Output the (X, Y) coordinate of the center of the cell containing the given text.  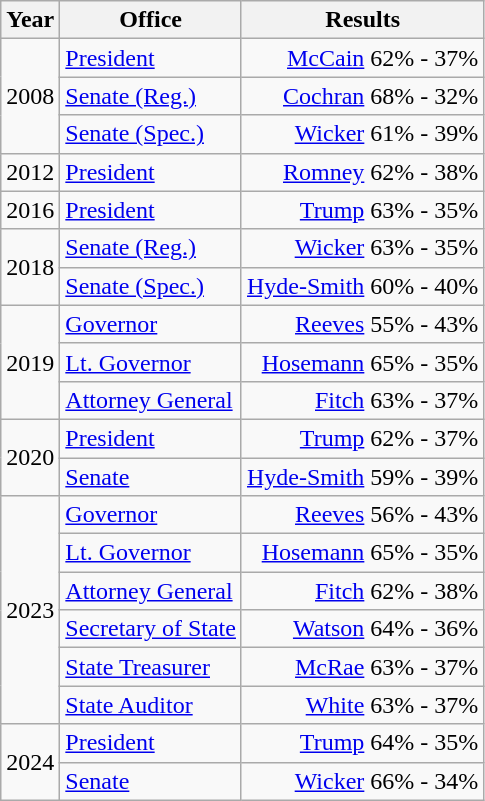
Wicker 63% - 35% (362, 248)
2024 (30, 762)
Year (30, 20)
Romney 62% - 38% (362, 172)
State Auditor (151, 705)
Trump 62% - 37% (362, 438)
2020 (30, 457)
2019 (30, 362)
2012 (30, 172)
Wicker 66% - 34% (362, 781)
2023 (30, 610)
2008 (30, 96)
Wicker 61% - 39% (362, 134)
State Treasurer (151, 667)
Trump 64% - 35% (362, 743)
Reeves 56% - 43% (362, 515)
Watson 64% - 36% (362, 629)
2018 (30, 267)
White 63% - 37% (362, 705)
Trump 63% - 35% (362, 210)
Hyde-Smith 59% - 39% (362, 477)
Office (151, 20)
McRae 63% - 37% (362, 667)
Secretary of State (151, 629)
McCain 62% - 37% (362, 58)
Hyde-Smith 60% - 40% (362, 286)
Cochran 68% - 32% (362, 96)
2016 (30, 210)
Results (362, 20)
Fitch 63% - 37% (362, 400)
Fitch 62% - 38% (362, 591)
Reeves 55% - 43% (362, 324)
